From the cell containing the given text, extract its center point as [x, y] coordinate. 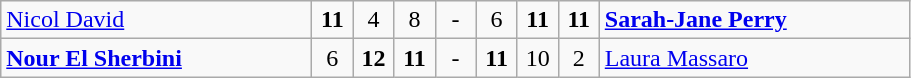
12 [374, 58]
Nicol David [156, 20]
10 [538, 58]
8 [414, 20]
Laura Massaro [754, 58]
Sarah-Jane Perry [754, 20]
2 [578, 58]
4 [374, 20]
Nour El Sherbini [156, 58]
